Search for the cell housing the specified text and yield its [x, y] center coordinate. 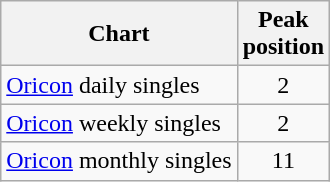
Oricon weekly singles [119, 123]
Chart [119, 34]
11 [283, 161]
Peakposition [283, 34]
Oricon monthly singles [119, 161]
Oricon daily singles [119, 85]
